Find where the given text appears and provide that cell's center as (X, Y) coordinate. 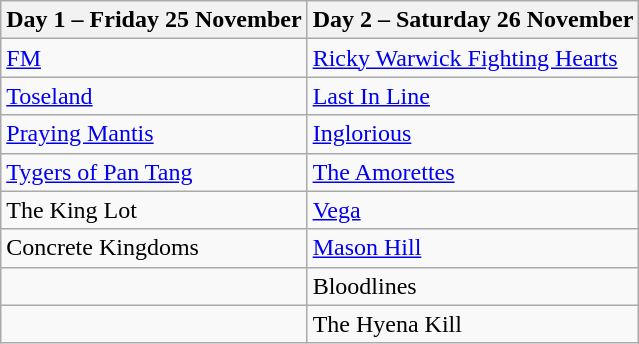
Last In Line (473, 96)
The Amorettes (473, 172)
Tygers of Pan Tang (154, 172)
Praying Mantis (154, 134)
Day 2 – Saturday 26 November (473, 20)
Ricky Warwick Fighting Hearts (473, 58)
Day 1 – Friday 25 November (154, 20)
Concrete Kingdoms (154, 248)
Inglorious (473, 134)
The King Lot (154, 210)
Bloodlines (473, 286)
Vega (473, 210)
The Hyena Kill (473, 324)
FM (154, 58)
Toseland (154, 96)
Mason Hill (473, 248)
